Search for the cell housing the specified text and yield its (x, y) center coordinate. 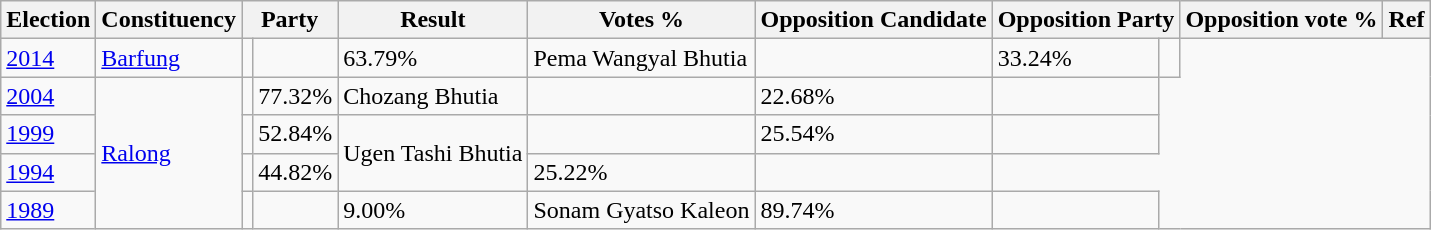
25.22% (642, 172)
33.24% (1075, 58)
1999 (48, 134)
44.82% (296, 172)
2014 (48, 58)
1994 (48, 172)
Opposition Candidate (874, 20)
Barfung (169, 58)
Ugen Tashi Bhutia (433, 153)
89.74% (874, 210)
Chozang Bhutia (433, 96)
Constituency (169, 20)
Party (290, 20)
22.68% (874, 96)
63.79% (433, 58)
Ref (1406, 20)
Sonam Gyatso Kaleon (642, 210)
1989 (48, 210)
Result (433, 20)
Pema Wangyal Bhutia (642, 58)
77.32% (296, 96)
Votes % (642, 20)
Ralong (169, 153)
2004 (48, 96)
25.54% (874, 134)
Election (48, 20)
9.00% (433, 210)
Opposition Party (1086, 20)
Opposition vote % (1282, 20)
52.84% (296, 134)
